Extract the (X, Y) coordinate from the center of the cell holding the provided text.  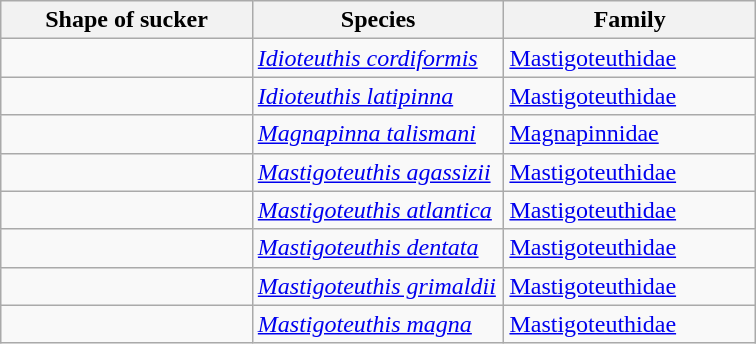
Mastigoteuthis agassizii (378, 172)
Idioteuthis latipinna (378, 96)
Shape of sucker (127, 20)
Magnapinnidae (630, 134)
Magnapinna talismani (378, 134)
Species (378, 20)
Family (630, 20)
Mastigoteuthis atlantica (378, 210)
Mastigoteuthis magna (378, 324)
Idioteuthis cordiformis (378, 58)
Mastigoteuthis dentata (378, 248)
Mastigoteuthis grimaldii (378, 286)
